Search for the cell housing the specified text and yield its (X, Y) center coordinate. 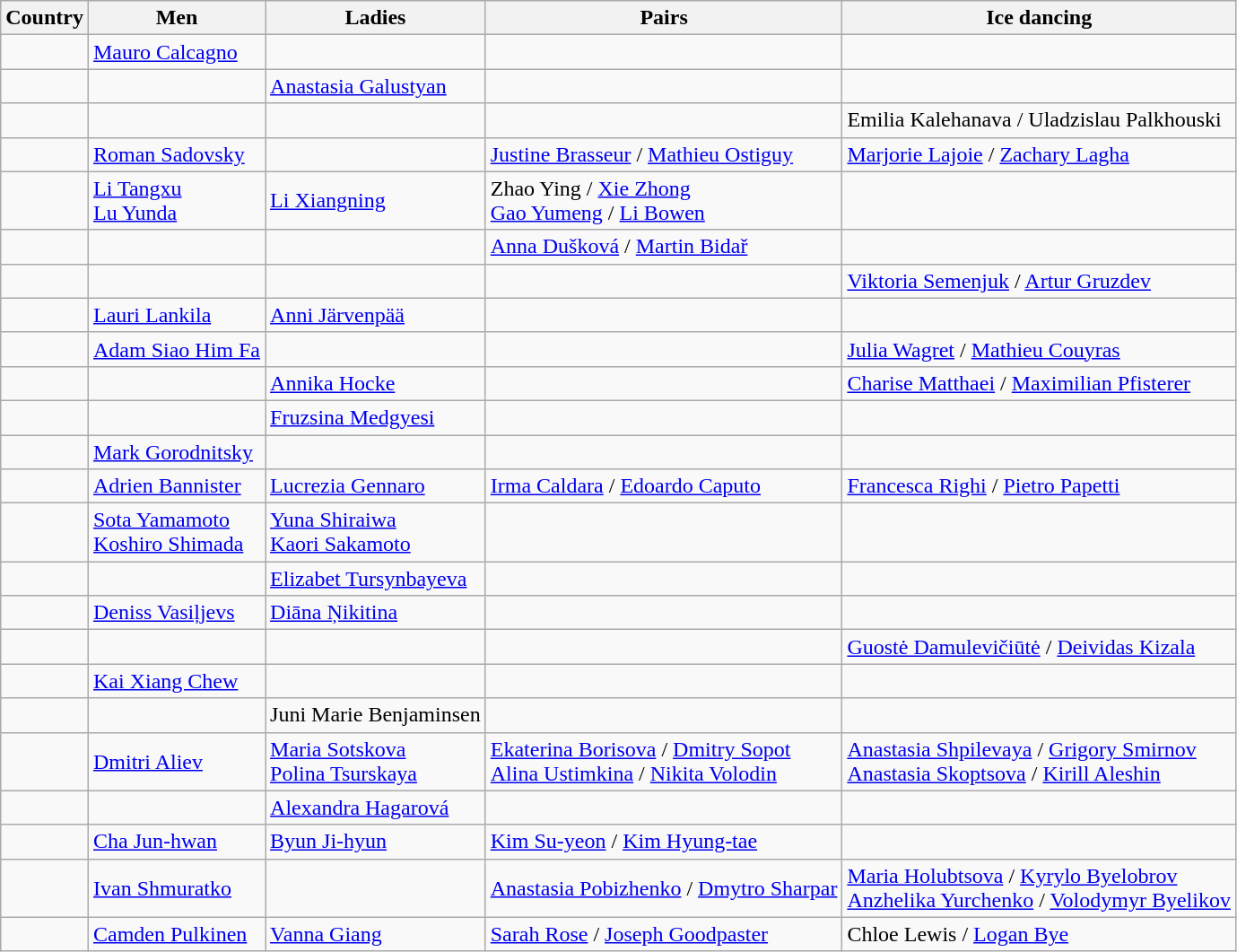
Byun Ji-hyun (376, 842)
Adam Siao Him Fa (176, 349)
Dmitri Aliev (176, 761)
Adrien Bannister (176, 486)
Julia Wagret / Mathieu Couyras (1039, 349)
Maria Sotskova Polina Tsurskaya (376, 761)
Marjorie Lajoie / Zachary Lagha (1039, 154)
Francesca Righi / Pietro Papetti (1039, 486)
Irma Caldara / Edoardo Caputo (664, 486)
Ekaterina Borisova / Dmitry Sopot Alina Ustimkina / Nikita Volodin (664, 761)
Yuna Shiraiwa Kaori Sakamoto (376, 533)
Li Tangxu Lu Yunda (176, 201)
Anni Järvenpää (376, 315)
Ladies (376, 18)
Diāna Ņikitina (376, 613)
Lauri Lankila (176, 315)
Lucrezia Gennaro (376, 486)
Guostė Damulevičiūtė / Deividas Kizala (1039, 647)
Men (176, 18)
Sarah Rose / Joseph Goodpaster (664, 934)
Anastasia Pobizhenko / Dmytro Sharpar (664, 888)
Kai Xiang Chew (176, 681)
Charise Matthaei / Maximilian Pfisterer (1039, 383)
Mark Gorodnitsky (176, 451)
Mauro Calcagno (176, 52)
Cha Jun-hwan (176, 842)
Li Xiangning (376, 201)
Viktoria Semenjuk / Artur Gruzdev (1039, 281)
Chloe Lewis / Logan Bye (1039, 934)
Anastasia Shpilevaya / Grigory Smirnov Anastasia Skoptsova / Kirill Aleshin (1039, 761)
Maria Holubtsova / Kyrylo Byelobrov Anzhelika Yurchenko / Volodymyr Byelikov (1039, 888)
Kim Su-yeon / Kim Hyung-tae (664, 842)
Elizabet Tursynbayeva (376, 579)
Juni Marie Benjaminsen (376, 715)
Annika Hocke (376, 383)
Anna Dušková / Martin Bidař (664, 247)
Emilia Kalehanava / Uladzislau Palkhouski (1039, 120)
Country (45, 18)
Camden Pulkinen (176, 934)
Fruzsina Medgyesi (376, 417)
Zhao Ying / Xie Zhong Gao Yumeng / Li Bowen (664, 201)
Pairs (664, 18)
Ivan Shmuratko (176, 888)
Alexandra Hagarová (376, 808)
Justine Brasseur / Mathieu Ostiguy (664, 154)
Roman Sadovsky (176, 154)
Deniss Vasiļjevs (176, 613)
Anastasia Galustyan (376, 86)
Sota Yamamoto Koshiro Shimada (176, 533)
Vanna Giang (376, 934)
Ice dancing (1039, 18)
